Determine the (x, y) coordinate at the center of the cell enclosing the given text.  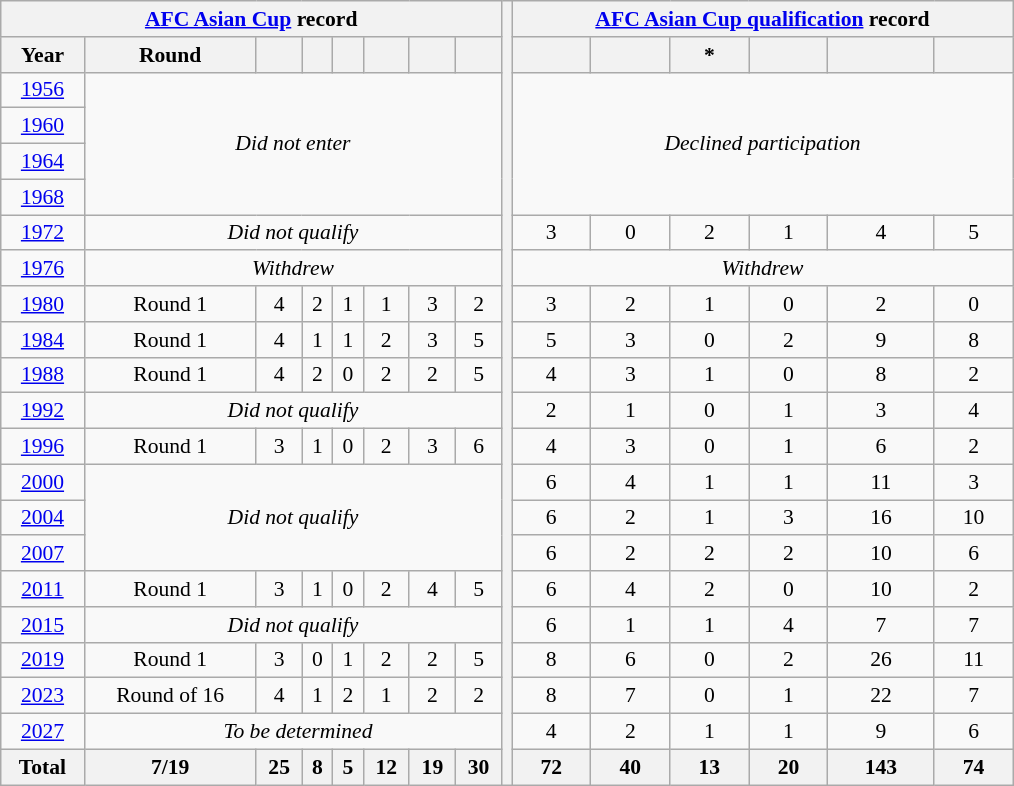
1960 (42, 126)
2015 (42, 625)
2027 (42, 732)
Declined participation (763, 143)
74 (974, 767)
1988 (42, 375)
Year (42, 55)
* (710, 55)
Round (170, 55)
Did not enter (292, 143)
30 (478, 767)
72 (552, 767)
12 (386, 767)
2007 (42, 554)
1964 (42, 162)
26 (881, 660)
To be determined (298, 732)
Round of 16 (170, 696)
40 (630, 767)
22 (881, 696)
1972 (42, 233)
AFC Asian Cup record (252, 19)
16 (881, 518)
20 (788, 767)
2011 (42, 589)
13 (710, 767)
2004 (42, 518)
1984 (42, 340)
19 (432, 767)
25 (279, 767)
2019 (42, 660)
7/19 (170, 767)
1968 (42, 197)
1992 (42, 411)
AFC Asian Cup qualification record (763, 19)
1980 (42, 304)
Total (42, 767)
1976 (42, 269)
2000 (42, 482)
1956 (42, 90)
143 (881, 767)
2023 (42, 696)
1996 (42, 447)
